Detect which cell encompasses the target text, then output its (x, y) center coordinate. 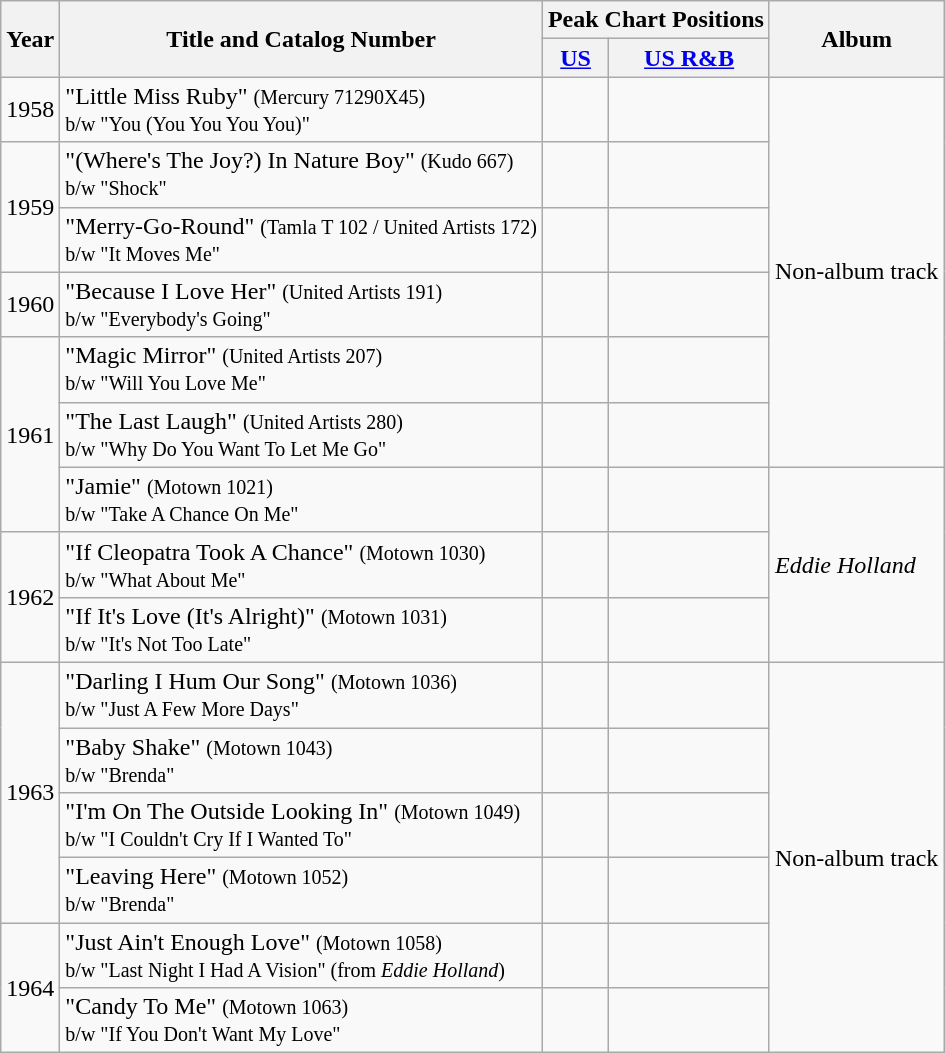
"I'm On The Outside Looking In" (Motown 1049)b/w "I Couldn't Cry If I Wanted To" (302, 826)
"If Cleopatra Took A Chance" (Motown 1030)b/w "What About Me" (302, 564)
"The Last Laugh" (United Artists 280)b/w "Why Do You Want To Let Me Go" (302, 434)
"Magic Mirror" (United Artists 207)b/w "Will You Love Me" (302, 370)
"Merry-Go-Round" (Tamla T 102 / United Artists 172)b/w "It Moves Me" (302, 240)
Album (856, 39)
1961 (30, 434)
1963 (30, 792)
"Just Ain't Enough Love" (Motown 1058)b/w "Last Night I Had A Vision" (from Eddie Holland) (302, 956)
"(Where's The Joy?) In Nature Boy" (Kudo 667)b/w "Shock" (302, 174)
"Candy To Me" (Motown 1063)b/w "If You Don't Want My Love" (302, 1020)
US R&B (690, 58)
"Jamie" (Motown 1021)b/w "Take A Chance On Me" (302, 500)
"Because I Love Her" (United Artists 191)b/w "Everybody's Going" (302, 304)
"Leaving Here" (Motown 1052)b/w "Brenda" (302, 890)
Peak Chart Positions (656, 20)
"Darling I Hum Our Song" (Motown 1036)b/w "Just A Few More Days" (302, 694)
"Baby Shake" (Motown 1043)b/w "Brenda" (302, 760)
1964 (30, 988)
Title and Catalog Number (302, 39)
1959 (30, 207)
1962 (30, 597)
"If It's Love (It's Alright)" (Motown 1031)b/w "It's Not Too Late" (302, 630)
"Little Miss Ruby" (Mercury 71290X45)b/w "You (You You You You)" (302, 110)
Eddie Holland (856, 564)
Year (30, 39)
1960 (30, 304)
US (575, 58)
1958 (30, 110)
